Search for the cell housing the specified text and yield its (x, y) center coordinate. 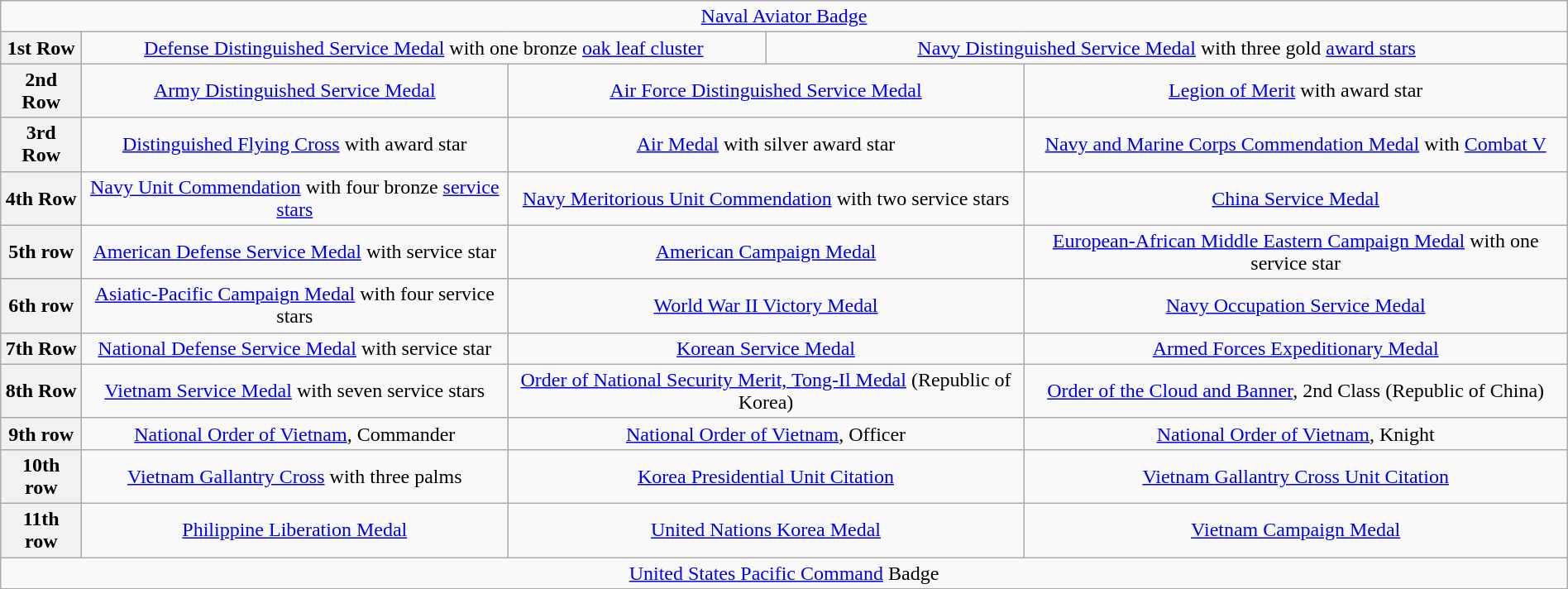
National Order of Vietnam, Commander (294, 433)
Order of the Cloud and Banner, 2nd Class (Republic of China) (1295, 390)
United States Pacific Command Badge (784, 573)
Vietnam Service Medal with seven service stars (294, 390)
Air Force Distinguished Service Medal (766, 91)
Philippine Liberation Medal (294, 529)
Korea Presidential Unit Citation (766, 476)
Defense Distinguished Service Medal with one bronze oak leaf cluster (423, 48)
United Nations Korea Medal (766, 529)
1st Row (41, 48)
9th row (41, 433)
Naval Aviator Badge (784, 17)
American Defense Service Medal with service star (294, 251)
7th Row (41, 348)
Navy Distinguished Service Medal with three gold award stars (1166, 48)
2nd Row (41, 91)
Navy Unit Commendation with four bronze service stars (294, 199)
National Order of Vietnam, Officer (766, 433)
Legion of Merit with award star (1295, 91)
Armed Forces Expeditionary Medal (1295, 348)
3rd Row (41, 144)
World War II Victory Medal (766, 306)
Distinguished Flying Cross with award star (294, 144)
National Order of Vietnam, Knight (1295, 433)
Army Distinguished Service Medal (294, 91)
Order of National Security Merit, Tong-Il Medal (Republic of Korea) (766, 390)
10th row (41, 476)
Vietnam Gallantry Cross with three palms (294, 476)
Navy Occupation Service Medal (1295, 306)
National Defense Service Medal with service star (294, 348)
American Campaign Medal (766, 251)
Air Medal with silver award star (766, 144)
5th row (41, 251)
European-African Middle Eastern Campaign Medal with one service star (1295, 251)
Navy Meritorious Unit Commendation with two service stars (766, 199)
4th Row (41, 199)
11th row (41, 529)
Vietnam Campaign Medal (1295, 529)
China Service Medal (1295, 199)
6th row (41, 306)
Navy and Marine Corps Commendation Medal with Combat V (1295, 144)
Vietnam Gallantry Cross Unit Citation (1295, 476)
8th Row (41, 390)
Asiatic-Pacific Campaign Medal with four service stars (294, 306)
Korean Service Medal (766, 348)
